Find where the given text appears and provide that cell's center as [x, y] coordinate. 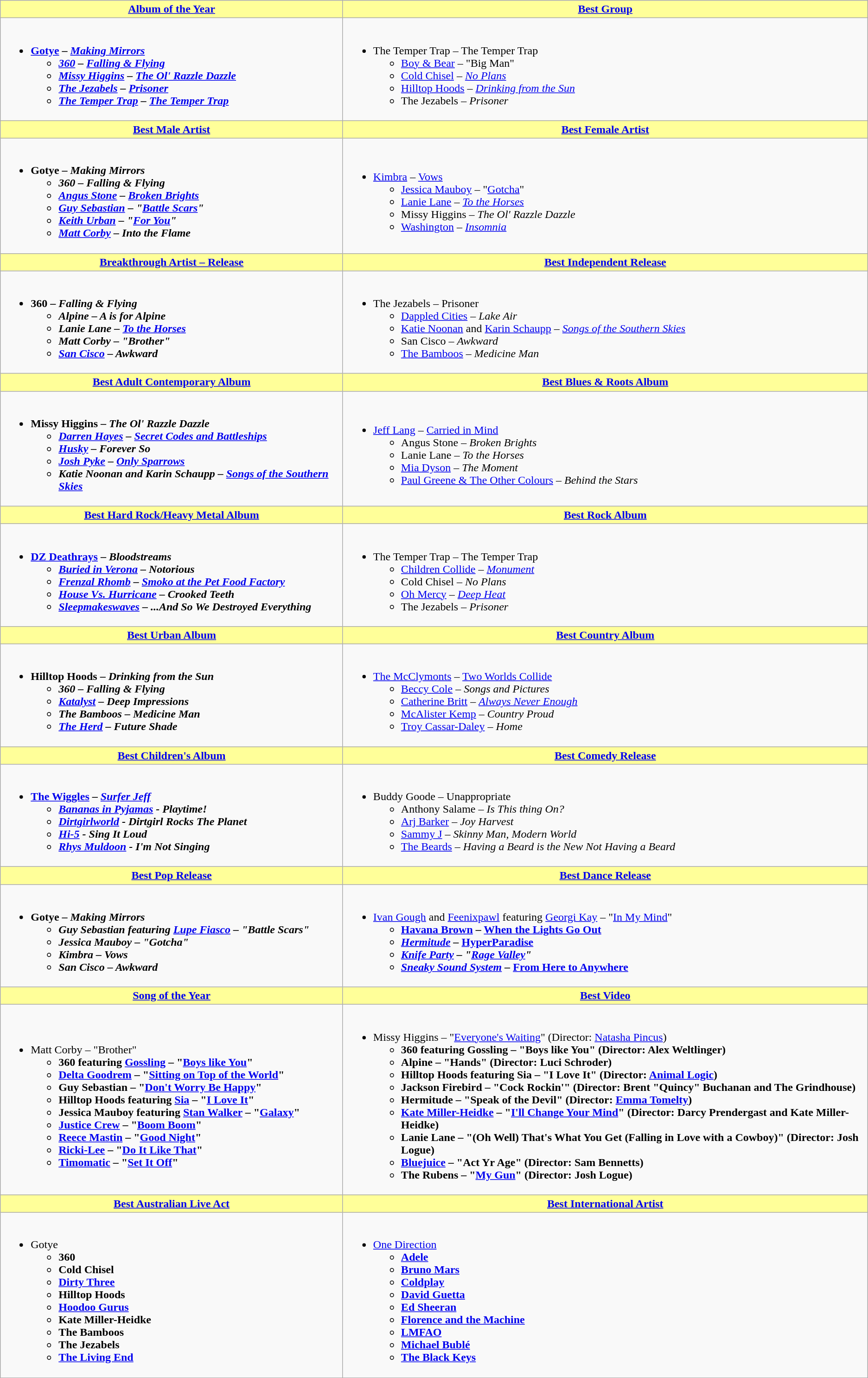
Gotye – Making Mirrors360 – Falling & FlyingMissy Higgins – The Ol' Razzle DazzleThe Jezabels – PrisonerThe Temper Trap – The Temper Trap [172, 70]
Best Country Album [605, 635]
Album of the Year [172, 9]
Best Hard Rock/Heavy Metal Album [172, 515]
The Temper Trap – The Temper TrapBoy & Bear – "Big Man"Cold Chisel – No PlansHilltop Hoods – Drinking from the SunThe Jezabels – Prisoner [605, 70]
Best Urban Album [172, 635]
Best Rock Album [605, 515]
Best Blues & Roots Album [605, 382]
One DirectionAdeleBruno MarsColdplayDavid GuettaEd SheeranFlorence and the MachineLMFAOMichael BubléThe Black Keys [605, 1295]
The Wiggles – Surfer JeffBananas in Pyjamas - Playtime!Dirtgirlworld - Dirtgirl Rocks The PlanetHi-5 - Sing It LoudRhys Muldoon - I'm Not Singing [172, 815]
Best Children's Album [172, 756]
Gotye360Cold ChiselDirty ThreeHilltop HoodsHoodoo GurusKate Miller-HeidkeThe BamboosThe JezabelsThe Living End [172, 1295]
Best Australian Live Act [172, 1204]
Best Male Artist [172, 129]
The Temper Trap – The Temper TrapChildren Collide – MonumentCold Chisel – No PlansOh Mercy – Deep HeatThe Jezabels – Prisoner [605, 575]
Kimbra – VowsJessica Mauboy – "Gotcha"Lanie Lane – To the HorsesMissy Higgins – The Ol' Razzle DazzleWashington – Insomnia [605, 196]
Song of the Year [172, 996]
Breakthrough Artist – Release [172, 262]
Best Comedy Release [605, 756]
Best Dance Release [605, 876]
Best Pop Release [172, 876]
Best Video [605, 996]
Best International Artist [605, 1204]
360 – Falling & FlyingAlpine – A is for AlpineLanie Lane – To the HorsesMatt Corby – "Brother"San Cisco – Awkward [172, 322]
Best Adult Contemporary Album [172, 382]
Gotye – Making MirrorsGuy Sebastian featuring Lupe Fiasco – "Battle Scars"Jessica Mauboy – "Gotcha"Kimbra – VowsSan Cisco – Awkward [172, 936]
Best Group [605, 9]
Best Independent Release [605, 262]
Best Female Artist [605, 129]
Hilltop Hoods – Drinking from the Sun360 – Falling & FlyingKatalyst – Deep ImpressionsThe Bamboos – Medicine ManThe Herd – Future Shade [172, 695]
